Search for the cell housing the specified text and yield its [X, Y] center coordinate. 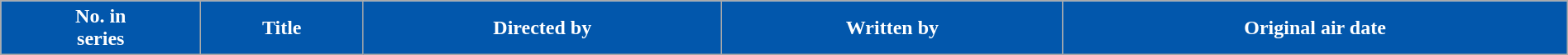
Directed by [543, 28]
Original air date [1315, 28]
No. inseries [101, 28]
Written by [892, 28]
Title [282, 28]
